Detect which cell encompasses the target text, then output its [x, y] center coordinate. 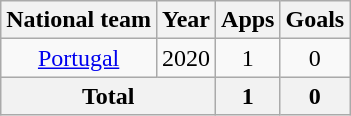
National team [79, 20]
Total [108, 96]
Year [186, 20]
Apps [248, 20]
Goals [315, 20]
2020 [186, 58]
Portugal [79, 58]
